Return the [x, y] coordinate for the center point of the cell that contains the specified text.  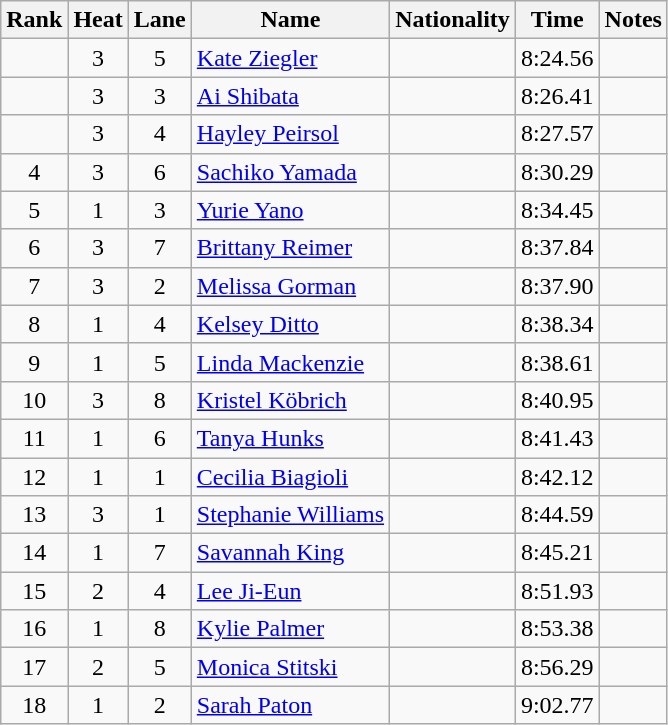
8:38.61 [557, 362]
8:34.45 [557, 210]
16 [34, 629]
Lee Ji-Eun [290, 591]
Kelsey Ditto [290, 324]
8:37.84 [557, 248]
Yurie Yano [290, 210]
13 [34, 515]
Melissa Gorman [290, 286]
Sarah Paton [290, 705]
11 [34, 438]
10 [34, 400]
Sachiko Yamada [290, 172]
8:53.38 [557, 629]
Heat [98, 20]
8:40.95 [557, 400]
Time [557, 20]
8:42.12 [557, 477]
Brittany Reimer [290, 248]
Cecilia Biagioli [290, 477]
17 [34, 667]
Hayley Peirsol [290, 134]
Tanya Hunks [290, 438]
Notes [633, 20]
Monica Stitski [290, 667]
Ai Shibata [290, 96]
Lane [160, 20]
8:45.21 [557, 553]
Name [290, 20]
18 [34, 705]
12 [34, 477]
8:41.43 [557, 438]
8:38.34 [557, 324]
8:51.93 [557, 591]
15 [34, 591]
8:44.59 [557, 515]
Stephanie Williams [290, 515]
8:24.56 [557, 58]
8:30.29 [557, 172]
Savannah King [290, 553]
14 [34, 553]
8:56.29 [557, 667]
8:26.41 [557, 96]
Kylie Palmer [290, 629]
8:27.57 [557, 134]
Rank [34, 20]
9:02.77 [557, 705]
8:37.90 [557, 286]
Nationality [453, 20]
Kristel Köbrich [290, 400]
9 [34, 362]
Kate Ziegler [290, 58]
Linda Mackenzie [290, 362]
